Scan for the cell matching the given text and deliver its (x, y) coordinate at center. 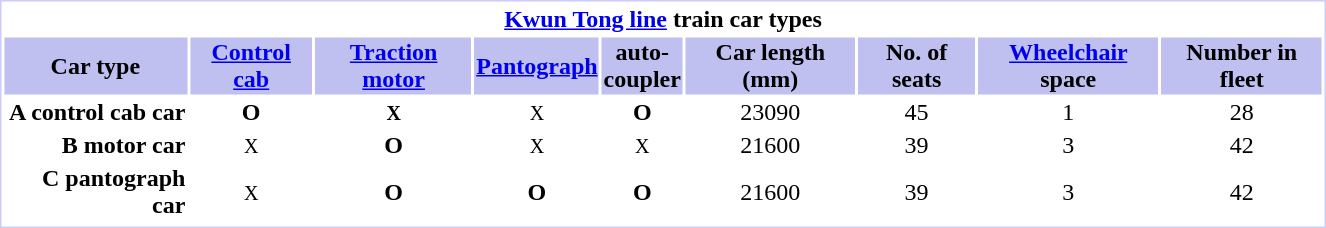
Pantograph (537, 66)
Kwun Tong line train car types (663, 19)
Car type (96, 66)
Car length (mm) (770, 66)
auto-coupler (642, 66)
28 (1242, 113)
23090 (770, 113)
Number in fleet (1242, 66)
Traction motor (394, 66)
No. of seats (916, 66)
C pantograph car (96, 192)
1 (1068, 113)
B motor car (96, 145)
45 (916, 113)
A control cab car (96, 113)
Control cab (252, 66)
Wheelchair space (1068, 66)
